From the cell containing the given text, extract its center point as [x, y] coordinate. 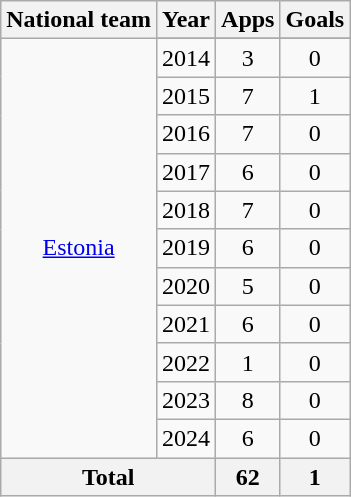
Apps [248, 20]
5 [248, 286]
Goals [315, 20]
2016 [186, 134]
3 [248, 58]
2022 [186, 362]
Year [186, 20]
2023 [186, 400]
National team [79, 20]
8 [248, 400]
2021 [186, 324]
2020 [186, 286]
2018 [186, 210]
Total [108, 477]
2019 [186, 248]
62 [248, 477]
2017 [186, 172]
2024 [186, 438]
2015 [186, 96]
2014 [186, 58]
Estonia [79, 248]
